For the text-containing cell, return its midpoint in (X, Y) coordinate format. 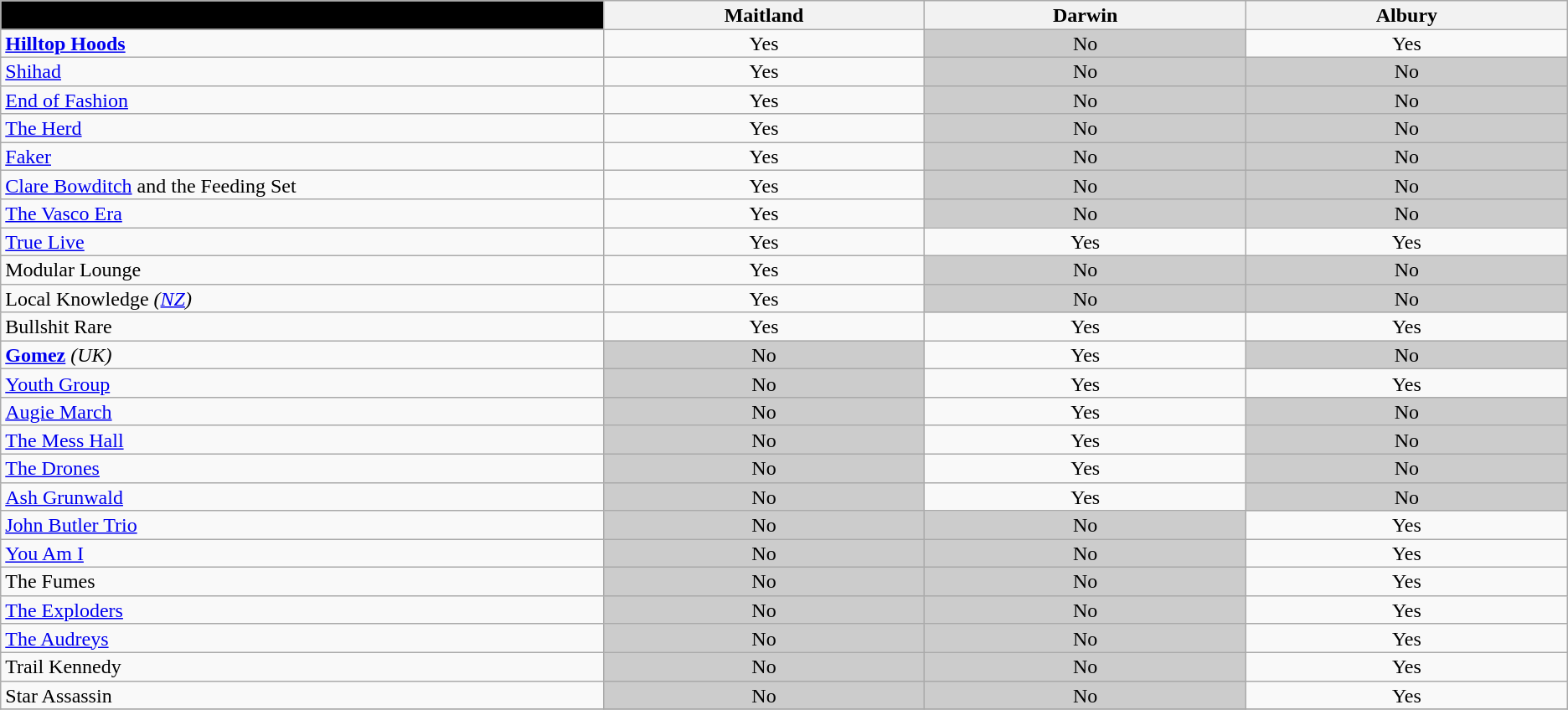
Albury (1407, 15)
True Live (302, 242)
Augie March (302, 412)
John Butler Trio (302, 525)
Clare Bowditch and the Feeding Set (302, 185)
Modular Lounge (302, 270)
Youth Group (302, 383)
You Am I (302, 553)
The Drones (302, 468)
The Herd (302, 128)
Shihad (302, 71)
Gomez (UK) (302, 355)
Ash Grunwald (302, 496)
Local Knowledge (NZ) (302, 298)
The Exploders (302, 610)
The Mess Hall (302, 440)
Darwin (1086, 15)
Star Assassin (302, 695)
Bullshit Rare (302, 327)
The Audreys (302, 638)
Hilltop Hoods (302, 44)
The Fumes (302, 582)
Faker (302, 157)
End of Fashion (302, 100)
Maitland (764, 15)
Trail Kennedy (302, 666)
The Vasco Era (302, 214)
